Detect which cell encompasses the target text, then output its [x, y] center coordinate. 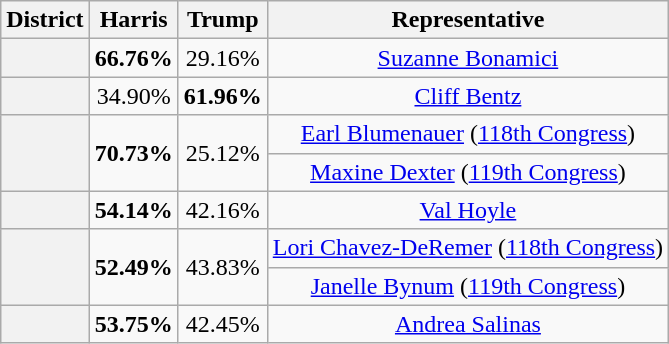
61.96% [222, 96]
Lori Chavez-DeRemer (118th Congress) [468, 248]
42.16% [222, 210]
42.45% [222, 324]
Maxine Dexter (119th Congress) [468, 172]
53.75% [134, 324]
Val Hoyle [468, 210]
54.14% [134, 210]
Janelle Bynum (119th Congress) [468, 286]
43.83% [222, 267]
66.76% [134, 58]
70.73% [134, 153]
Earl Blumenauer (118th Congress) [468, 134]
Andrea Salinas [468, 324]
29.16% [222, 58]
Suzanne Bonamici [468, 58]
Cliff Bentz [468, 96]
52.49% [134, 267]
34.90% [134, 96]
Representative [468, 20]
Harris [134, 20]
Trump [222, 20]
25.12% [222, 153]
District [45, 20]
